Output the [X, Y] coordinate of the center of the cell containing the given text.  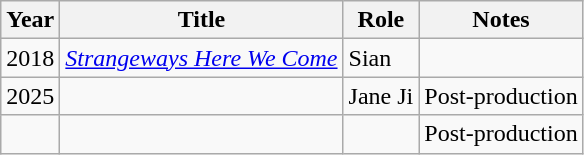
Sian [381, 58]
Jane Ji [381, 96]
2025 [30, 96]
Notes [501, 20]
Strangeways Here We Come [202, 58]
Role [381, 20]
Title [202, 20]
2018 [30, 58]
Year [30, 20]
